Extract the [X, Y] coordinate from the center of the cell holding the provided text.  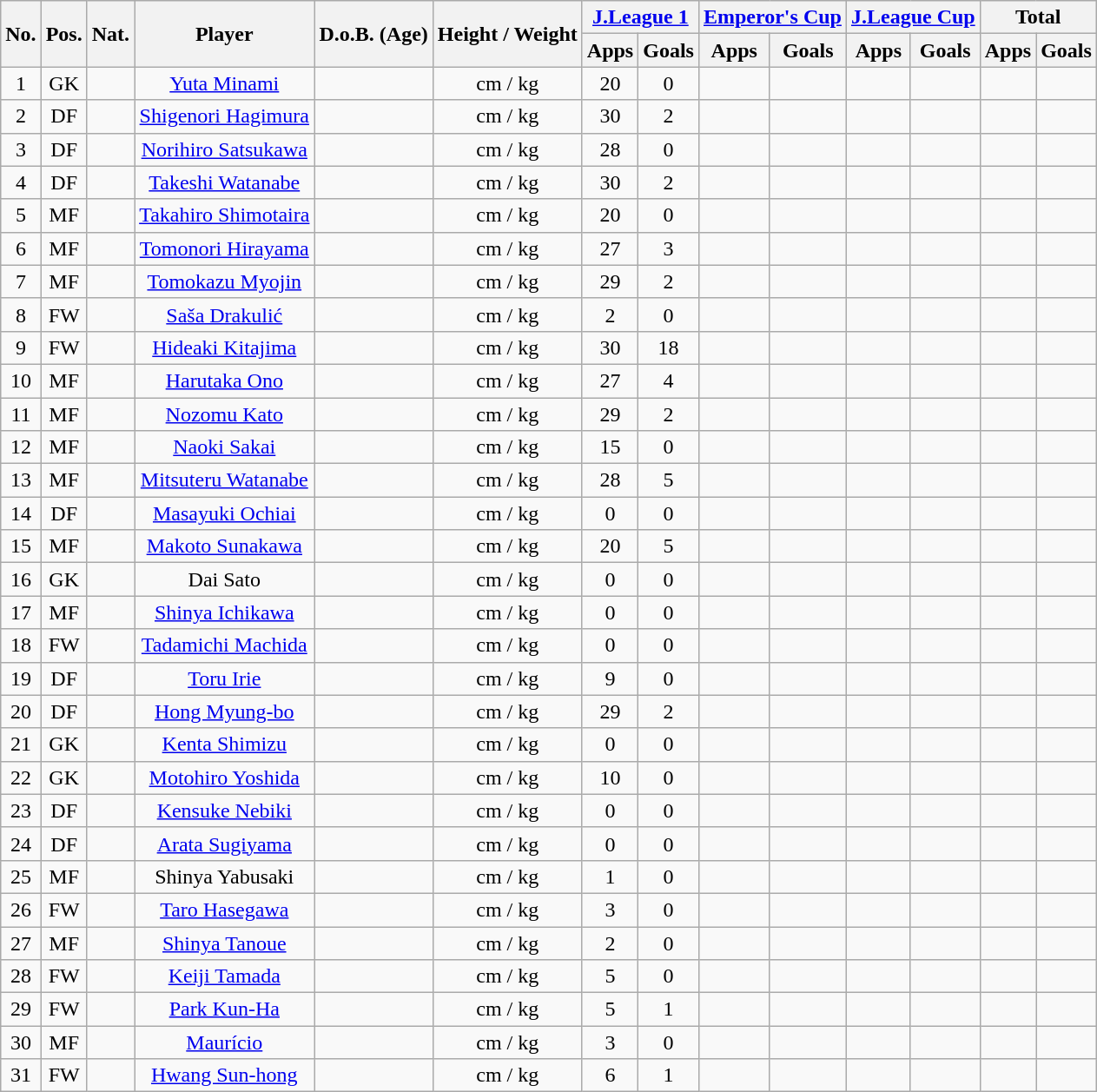
Takahiro Shimotaira [224, 215]
Masayuki Ochiai [224, 513]
Hideaki Kitajima [224, 347]
Yuta Minami [224, 83]
21 [21, 745]
Shinya Tanoue [224, 943]
Naoki Sakai [224, 447]
8 [21, 314]
Kenta Shimizu [224, 745]
Park Kun-Ha [224, 1009]
Tomonori Hirayama [224, 248]
Player [224, 34]
31 [21, 1075]
16 [21, 579]
Pos. [64, 34]
Nozomu Kato [224, 414]
J.League Cup [913, 17]
Toru Irie [224, 678]
12 [21, 447]
D.o.B. (Age) [373, 34]
Harutaka Ono [224, 381]
23 [21, 811]
26 [21, 910]
Taro Hasegawa [224, 910]
14 [21, 513]
Saša Drakulić [224, 314]
17 [21, 612]
Emperor's Cup [772, 17]
Dai Sato [224, 579]
Motohiro Yoshida [224, 778]
Shinya Ichikawa [224, 612]
Makoto Sunakawa [224, 546]
25 [21, 877]
11 [21, 414]
24 [21, 844]
Tomokazu Myojin [224, 281]
13 [21, 480]
Maurício [224, 1042]
Mitsuteru Watanabe [224, 480]
Norihiro Satsukawa [224, 149]
Arata Sugiyama [224, 844]
Shinya Yabusaki [224, 877]
Hong Myung-bo [224, 711]
J.League 1 [640, 17]
Keiji Tamada [224, 976]
19 [21, 678]
Height / Weight [507, 34]
Total [1038, 17]
No. [21, 34]
Shigenori Hagimura [224, 116]
Hwang Sun-hong [224, 1075]
Nat. [110, 34]
Tadamichi Machida [224, 645]
Kensuke Nebiki [224, 811]
Takeshi Watanabe [224, 182]
22 [21, 778]
7 [21, 281]
